Detect which cell encompasses the target text, then output its (X, Y) center coordinate. 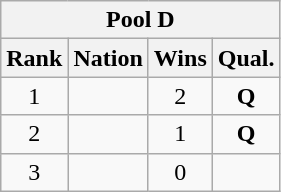
Nation (108, 58)
Rank (34, 58)
0 (180, 172)
Qual. (246, 58)
Pool D (140, 20)
3 (34, 172)
Wins (180, 58)
